Output the [x, y] coordinate of the center of the cell containing the given text.  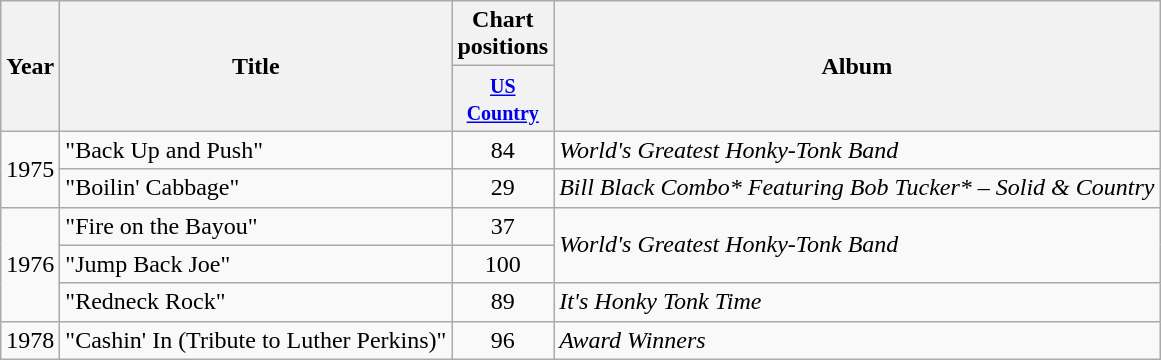
1976 [30, 264]
84 [503, 150]
89 [503, 302]
"Redneck Rock" [256, 302]
29 [503, 188]
Award Winners [857, 340]
Title [256, 66]
1975 [30, 169]
Bill Black Combo* Featuring Bob Tucker* – Solid & Country [857, 188]
"Boilin' Cabbage" [256, 188]
1978 [30, 340]
Chart positions [503, 34]
"Back Up and Push" [256, 150]
It's Honky Tonk Time [857, 302]
Year [30, 66]
"Jump Back Joe" [256, 264]
37 [503, 226]
"Cashin' In (Tribute to Luther Perkins)" [256, 340]
Album [857, 66]
100 [503, 264]
US Country [503, 98]
96 [503, 340]
"Fire on the Bayou" [256, 226]
